Extract the (X, Y) coordinate from the center of the cell holding the provided text.  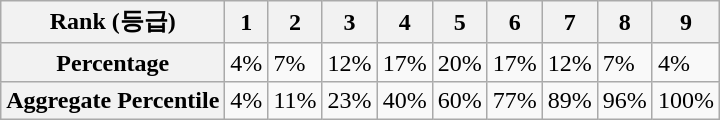
7 (570, 22)
96% (624, 100)
9 (686, 22)
20% (460, 62)
60% (460, 100)
2 (295, 22)
23% (350, 100)
11% (295, 100)
5 (460, 22)
Percentage (113, 62)
Rank (등급) (113, 22)
Aggregate Percentile (113, 100)
100% (686, 100)
89% (570, 100)
77% (514, 100)
1 (246, 22)
8 (624, 22)
6 (514, 22)
40% (404, 100)
4 (404, 22)
3 (350, 22)
